From the cell containing the given text, extract its center point as (x, y) coordinate. 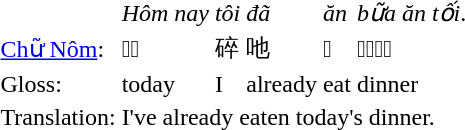
𩛖 (336, 49)
already (282, 84)
𣋚𠉞 (165, 49)
吔 (282, 49)
碎 (227, 49)
eat (336, 84)
today (165, 84)
I (227, 84)
